Locate the cell with the specified text and output its (X, Y) center coordinate. 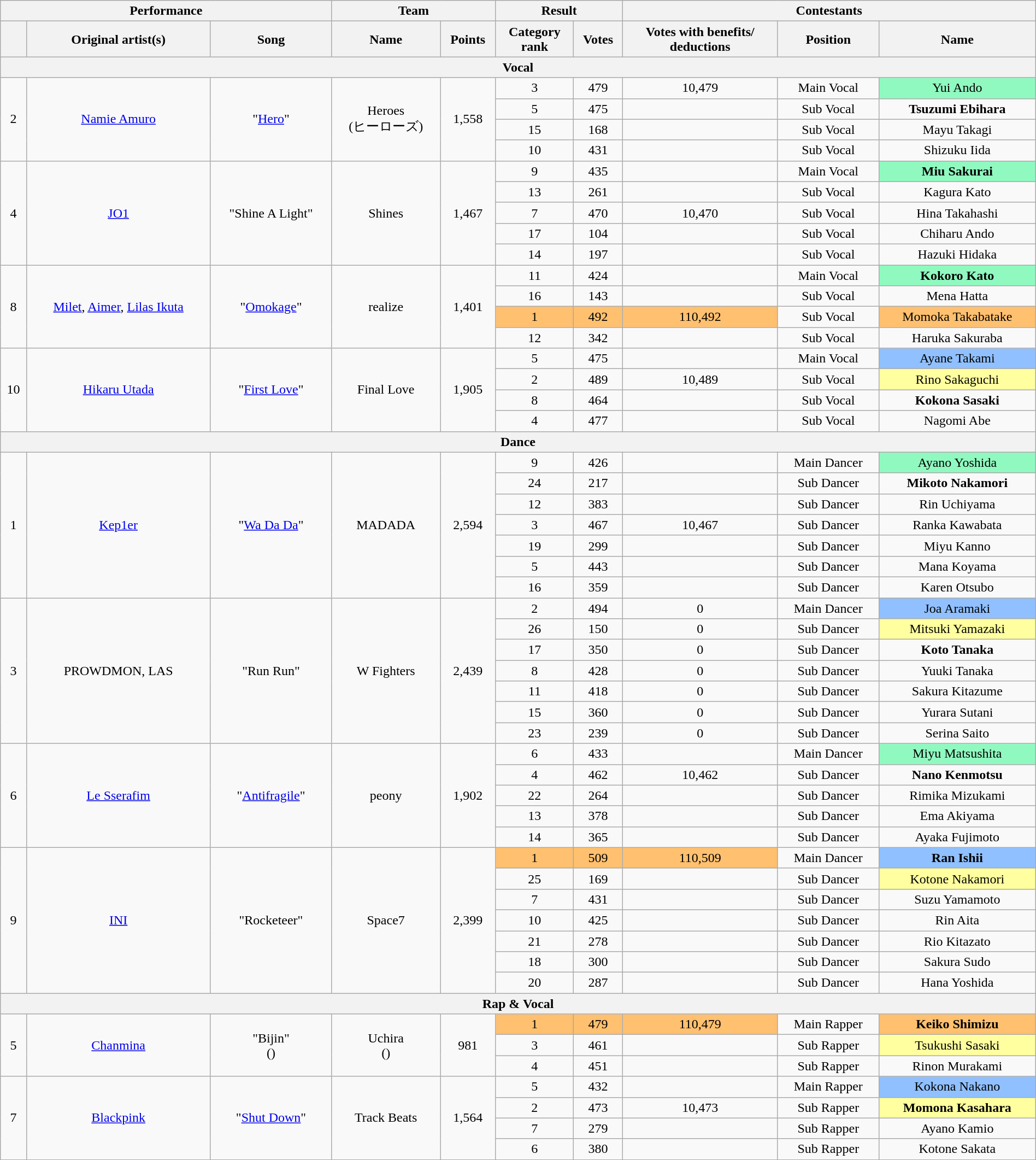
360 (598, 712)
435 (598, 171)
426 (598, 462)
Sakura Sudo (957, 962)
Mena Hatta (957, 296)
300 (598, 962)
26 (534, 629)
Rin Uchiyama (957, 504)
418 (598, 692)
380 (598, 1149)
239 (598, 733)
494 (598, 608)
JO1 (118, 213)
23 (534, 733)
279 (598, 1128)
1,905 (468, 390)
981 (468, 1045)
433 (598, 754)
10,467 (700, 525)
462 (598, 775)
Ran Ishii (957, 858)
197 (598, 254)
Koto Tanaka (957, 650)
Momoka Takabatake (957, 317)
342 (598, 338)
428 (598, 671)
24 (534, 483)
Yurara Sutani (957, 712)
Mikoto Nakamori (957, 483)
Dance (518, 442)
Chanmina (118, 1045)
Shizuku Iida (957, 150)
"Omokage" (271, 306)
365 (598, 837)
"Rocketeer" (271, 920)
Le Sserafim (118, 795)
261 (598, 192)
477 (598, 421)
Ranka Kawabata (957, 525)
Haruka Sakuraba (957, 338)
Team (414, 11)
Song (271, 39)
Kokoro Kato (957, 275)
Final Love (386, 390)
Kotone Nakamori (957, 878)
378 (598, 816)
21 (534, 941)
1,467 (468, 213)
299 (598, 546)
18 (534, 962)
Hazuki Hidaka (957, 254)
Hikaru Utada (118, 390)
Mitsuki Yamazaki (957, 629)
Mana Koyama (957, 566)
Votes (598, 39)
Mayu Takagi (957, 130)
W Fighters (386, 671)
Joa Aramaki (957, 608)
Nano Kenmotsu (957, 775)
Nagomi Abe (957, 421)
Hana Yoshida (957, 983)
Rin Aita (957, 920)
432 (598, 1087)
Serina Saito (957, 733)
peony (386, 795)
1,902 (468, 795)
Yui Ando (957, 88)
Ayane Takami (957, 359)
MADADA (386, 525)
Chiharu Ando (957, 233)
realize (386, 306)
110,479 (700, 1024)
424 (598, 275)
278 (598, 941)
464 (598, 400)
Karen Otsubo (957, 587)
383 (598, 504)
Keiko Shimizu (957, 1024)
Milet, Aimer, Lilas Ikuta (118, 306)
287 (598, 983)
Contestants (829, 11)
2,399 (468, 920)
Kokona Nakano (957, 1087)
Ema Akiyama (957, 816)
461 (598, 1045)
Momona Kasahara (957, 1108)
Ayano Yoshida (957, 462)
425 (598, 920)
Uchira() (386, 1045)
264 (598, 795)
"Run Run" (271, 671)
150 (598, 629)
143 (598, 296)
Space7 (386, 920)
"Shine A Light" (271, 213)
Kotone Sakata (957, 1149)
Rap & Vocal (518, 1004)
Kagura Kato (957, 192)
"Wa Da Da" (271, 525)
470 (598, 213)
22 (534, 795)
169 (598, 878)
Tsuzumi Ebihara (957, 109)
Kokona Sasaki (957, 400)
10,470 (700, 213)
10,462 (700, 775)
Points (468, 39)
Miyu Kanno (957, 546)
"Antifragile" (271, 795)
168 (598, 130)
1,558 (468, 119)
Yuuki Tanaka (957, 671)
Position (828, 39)
443 (598, 566)
20 (534, 983)
Performance (166, 11)
104 (598, 233)
PROWDMON, LAS (118, 671)
2,594 (468, 525)
10,473 (700, 1108)
Rio Kitazato (957, 941)
Original artist(s) (118, 39)
Namie Amuro (118, 119)
Miu Sakurai (957, 171)
Ayano Kamio (957, 1128)
110,492 (700, 317)
Result (559, 11)
492 (598, 317)
25 (534, 878)
"Hero" (271, 119)
Suzu Yamamoto (957, 899)
10,489 (700, 379)
2,439 (468, 671)
473 (598, 1108)
Categoryrank (534, 39)
110,509 (700, 858)
Ayaka Fujimoto (957, 837)
509 (598, 858)
Tsukushi Sasaki (957, 1045)
Heroes(ヒーローズ) (386, 119)
19 (534, 546)
Rinon Murakami (957, 1066)
Votes with benefits/deductions (700, 39)
217 (598, 483)
1,564 (468, 1118)
Kep1er (118, 525)
Sakura Kitazume (957, 692)
489 (598, 379)
10,479 (700, 88)
Vocal (518, 67)
Blackpink (118, 1118)
Hina Takahashi (957, 213)
Rimika Mizukami (957, 795)
INI (118, 920)
350 (598, 650)
Miyu Matsushita (957, 754)
1,401 (468, 306)
359 (598, 587)
"First Love" (271, 390)
Shines (386, 213)
451 (598, 1066)
467 (598, 525)
Rino Sakaguchi (957, 379)
"Shut Down" (271, 1118)
Track Beats (386, 1118)
"Bijin"() (271, 1045)
